Scan for the cell matching the given text and deliver its [X, Y] coordinate at center. 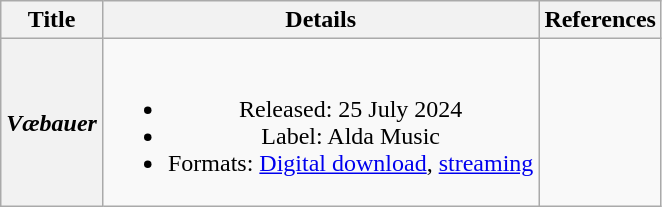
References [600, 20]
Released: 25 July 2024Label: Alda MusicFormats: Digital download, streaming [320, 122]
Title [52, 20]
Væbauer [52, 122]
Details [320, 20]
